Provide the (x, y) coordinate of the cell's center where the given text is located.  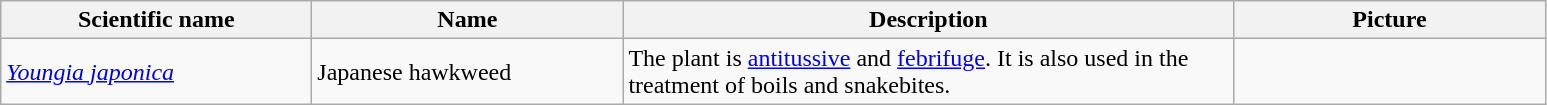
Scientific name (156, 20)
The plant is antitussive and febrifuge. It is also used in the treatment of boils and snakebites. (928, 72)
Japanese hawkweed (468, 72)
Name (468, 20)
Description (928, 20)
Youngia japonica (156, 72)
Picture (1390, 20)
